Detect which cell encompasses the target text, then output its (x, y) center coordinate. 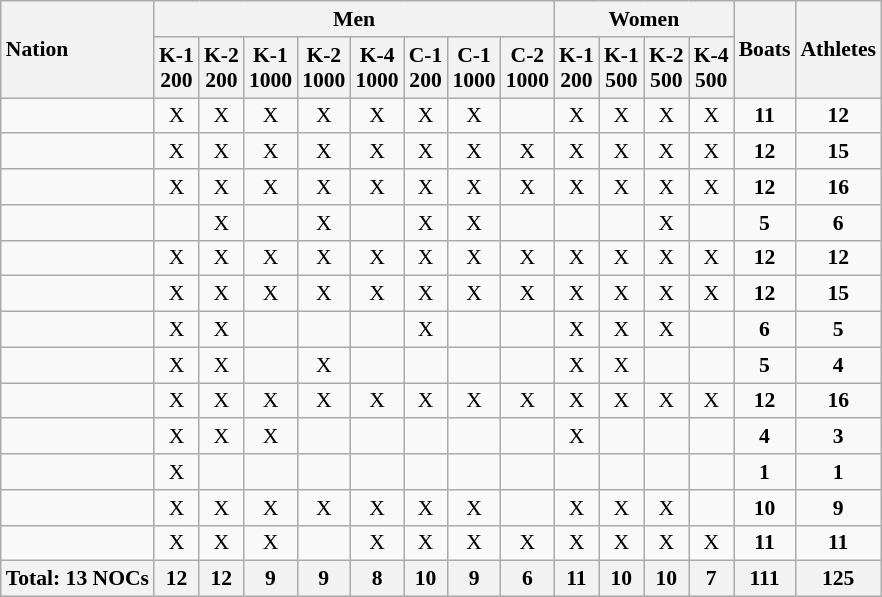
C-2 1000 (528, 68)
Men (354, 19)
K-1 500 (622, 68)
Women (644, 19)
K-4 1000 (376, 68)
K-4 500 (712, 68)
Boats (765, 50)
111 (765, 579)
K-2 1000 (324, 68)
3 (838, 437)
8 (376, 579)
7 (712, 579)
125 (838, 579)
Total: 13 NOCs (78, 579)
K-2 500 (666, 68)
Athletes (838, 50)
K-1 1000 (270, 68)
C-1 1000 (474, 68)
C-1 200 (426, 68)
Nation (78, 50)
K-2 200 (222, 68)
